Search for the cell housing the specified text and yield its (x, y) center coordinate. 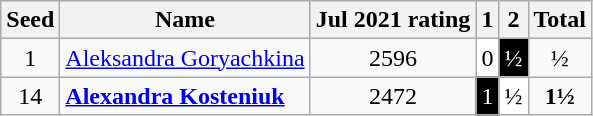
Aleksandra Goryachkina (185, 58)
2596 (393, 58)
14 (30, 96)
Jul 2021 rating (393, 20)
Seed (30, 20)
Total (560, 20)
0 (488, 58)
2472 (393, 96)
Name (185, 20)
1½ (560, 96)
2 (514, 20)
Alexandra Kosteniuk (185, 96)
